Return (x, y) of the center of cell containing provided text 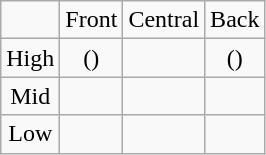
Low (30, 134)
Back (235, 20)
Front (92, 20)
High (30, 58)
Central (164, 20)
Mid (30, 96)
